Output the (x, y) coordinate of the center of the cell containing the given text.  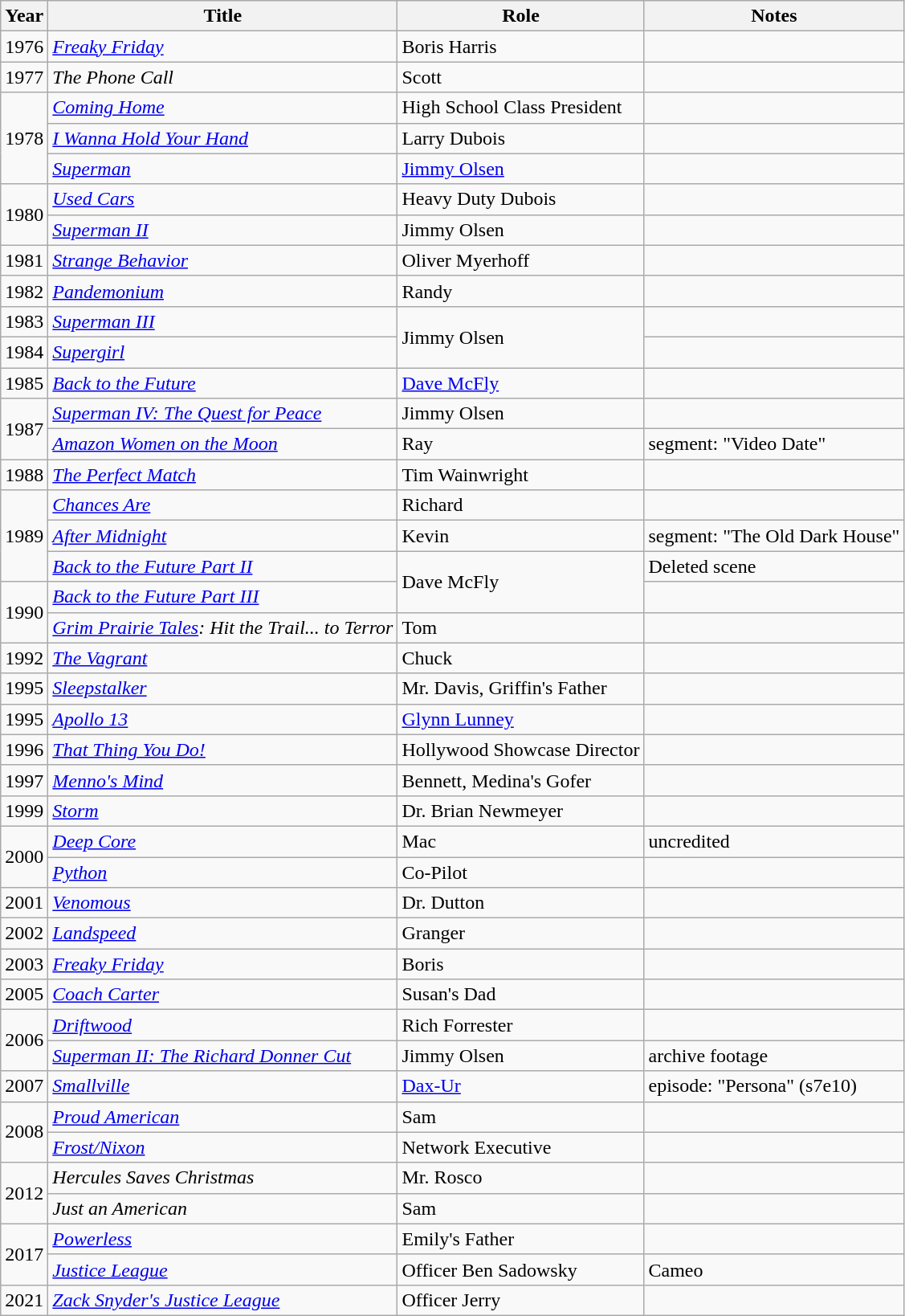
Python (223, 872)
2000 (24, 856)
Superman II: The Richard Donner Cut (223, 1056)
Richard (520, 505)
Storm (223, 811)
Bennett, Medina's Gofer (520, 780)
Notes (774, 16)
Mr. Davis, Griffin's Father (520, 689)
Superman (223, 169)
1977 (24, 77)
1978 (24, 138)
1984 (24, 352)
Susan's Dad (520, 995)
Title (223, 16)
Dr. Dutton (520, 903)
Boris Harris (520, 47)
Superman III (223, 321)
Pandemonium (223, 291)
Chances Are (223, 505)
Driftwood (223, 1025)
Coming Home (223, 108)
Mac (520, 841)
Granger (520, 934)
2003 (24, 964)
2012 (24, 1193)
Scott (520, 77)
Grim Prairie Tales: Hit the Trail... to Terror (223, 627)
1987 (24, 429)
After Midnight (223, 536)
uncredited (774, 841)
2017 (24, 1254)
Oliver Myerhoff (520, 260)
High School Class President (520, 108)
Dax-Ur (520, 1086)
Back to the Future Part III (223, 597)
Glynn Lunney (520, 719)
1990 (24, 612)
Year (24, 16)
Landspeed (223, 934)
1996 (24, 750)
Network Executive (520, 1147)
segment: "Video Date" (774, 444)
Rich Forrester (520, 1025)
2021 (24, 1300)
Hercules Saves Christmas (223, 1178)
Menno's Mind (223, 780)
Boris (520, 964)
Officer Ben Sadowsky (520, 1269)
Powerless (223, 1239)
episode: "Persona" (s7e10) (774, 1086)
Justice League (223, 1269)
Back to the Future (223, 383)
Superman II (223, 230)
Cameo (774, 1269)
Chuck (520, 658)
Proud American (223, 1117)
Mr. Rosco (520, 1178)
Amazon Women on the Moon (223, 444)
Role (520, 16)
Dr. Brian Newmeyer (520, 811)
1989 (24, 536)
Supergirl (223, 352)
Zack Snyder's Justice League (223, 1300)
archive footage (774, 1056)
Hollywood Showcase Director (520, 750)
2006 (24, 1040)
Superman IV: The Quest for Peace (223, 414)
The Vagrant (223, 658)
1985 (24, 383)
Officer Jerry (520, 1300)
2007 (24, 1086)
1992 (24, 658)
Larry Dubois (520, 138)
Tim Wainwright (520, 475)
segment: "The Old Dark House" (774, 536)
Emily's Father (520, 1239)
1983 (24, 321)
1988 (24, 475)
That Thing You Do! (223, 750)
Back to the Future Part II (223, 566)
Strange Behavior (223, 260)
Randy (520, 291)
1981 (24, 260)
Venomous (223, 903)
1997 (24, 780)
1976 (24, 47)
Frost/Nixon (223, 1147)
The Perfect Match (223, 475)
Deep Core (223, 841)
Tom (520, 627)
I Wanna Hold Your Hand (223, 138)
1999 (24, 811)
2002 (24, 934)
Kevin (520, 536)
Co-Pilot (520, 872)
Ray (520, 444)
2005 (24, 995)
Just an American (223, 1208)
Heavy Duty Dubois (520, 199)
Sleepstalker (223, 689)
The Phone Call (223, 77)
Used Cars (223, 199)
Deleted scene (774, 566)
1982 (24, 291)
Smallville (223, 1086)
1980 (24, 215)
Coach Carter (223, 995)
2008 (24, 1132)
Apollo 13 (223, 719)
2001 (24, 903)
